Find where the given text appears and provide that cell's center as [x, y] coordinate. 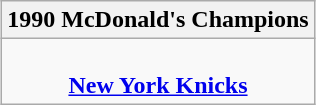
New York Knicks [158, 72]
1990 McDonald's Champions [158, 20]
